Scan for the cell matching the given text and deliver its (X, Y) coordinate at center. 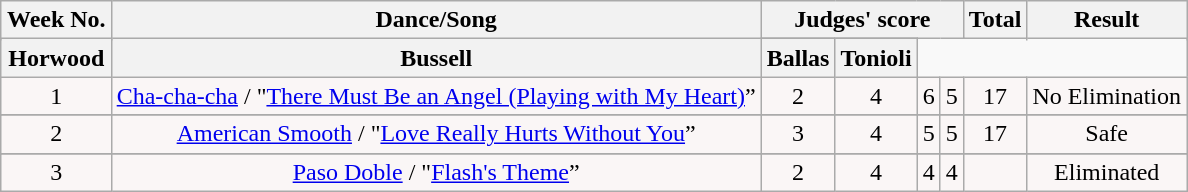
Paso Doble / "Flash's Theme” (436, 172)
Week No. (56, 20)
No Elimination (1107, 96)
Cha-cha-cha / "There Must Be an Angel (Playing with My Heart)” (436, 96)
Total (995, 20)
Dance/Song (436, 20)
Eliminated (1107, 172)
Safe (1107, 134)
Ballas (798, 58)
American Smooth / "Love Really Hurts Without You” (436, 134)
Tonioli (876, 58)
Result (1107, 20)
Horwood (56, 58)
Judges' score (862, 20)
Bussell (436, 58)
1 (56, 96)
6 (928, 96)
